Detect which cell encompasses the target text, then output its [X, Y] center coordinate. 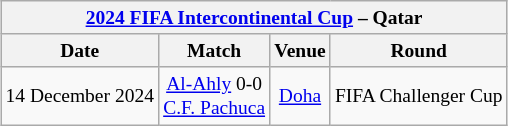
Al-Ahly 0-0 C.F. Pachuca [214, 96]
Venue [300, 50]
Round [418, 50]
2024 FIFA Intercontinental Cup – Qatar [254, 18]
Date [80, 50]
Match [214, 50]
14 December 2024 [80, 96]
FIFA Challenger Cup [418, 96]
Doha [300, 96]
